Provide the [X, Y] coordinate of the cell's center where the given text is located.  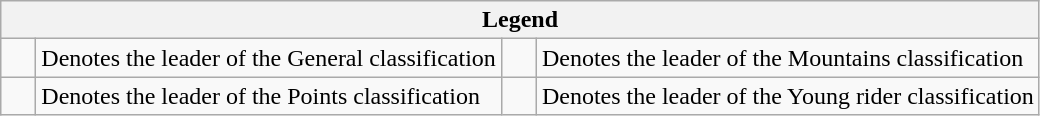
Denotes the leader of the Points classification [269, 96]
Legend [520, 20]
Denotes the leader of the Mountains classification [788, 58]
Denotes the leader of the General classification [269, 58]
Denotes the leader of the Young rider classification [788, 96]
